Return the (X, Y) coordinate for the center point of the cell that contains the specified text.  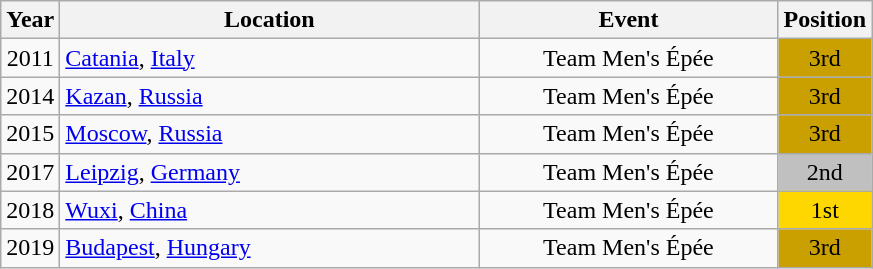
Wuxi, China (270, 210)
2018 (30, 210)
2019 (30, 248)
Year (30, 20)
Moscow, Russia (270, 134)
1st (825, 210)
2011 (30, 58)
Budapest, Hungary (270, 248)
Catania, Italy (270, 58)
2nd (825, 172)
Position (825, 20)
2014 (30, 96)
2015 (30, 134)
Event (628, 20)
Kazan, Russia (270, 96)
Leipzig, Germany (270, 172)
2017 (30, 172)
Location (270, 20)
